Provide the [x, y] coordinate of the cell's center where the given text is located.  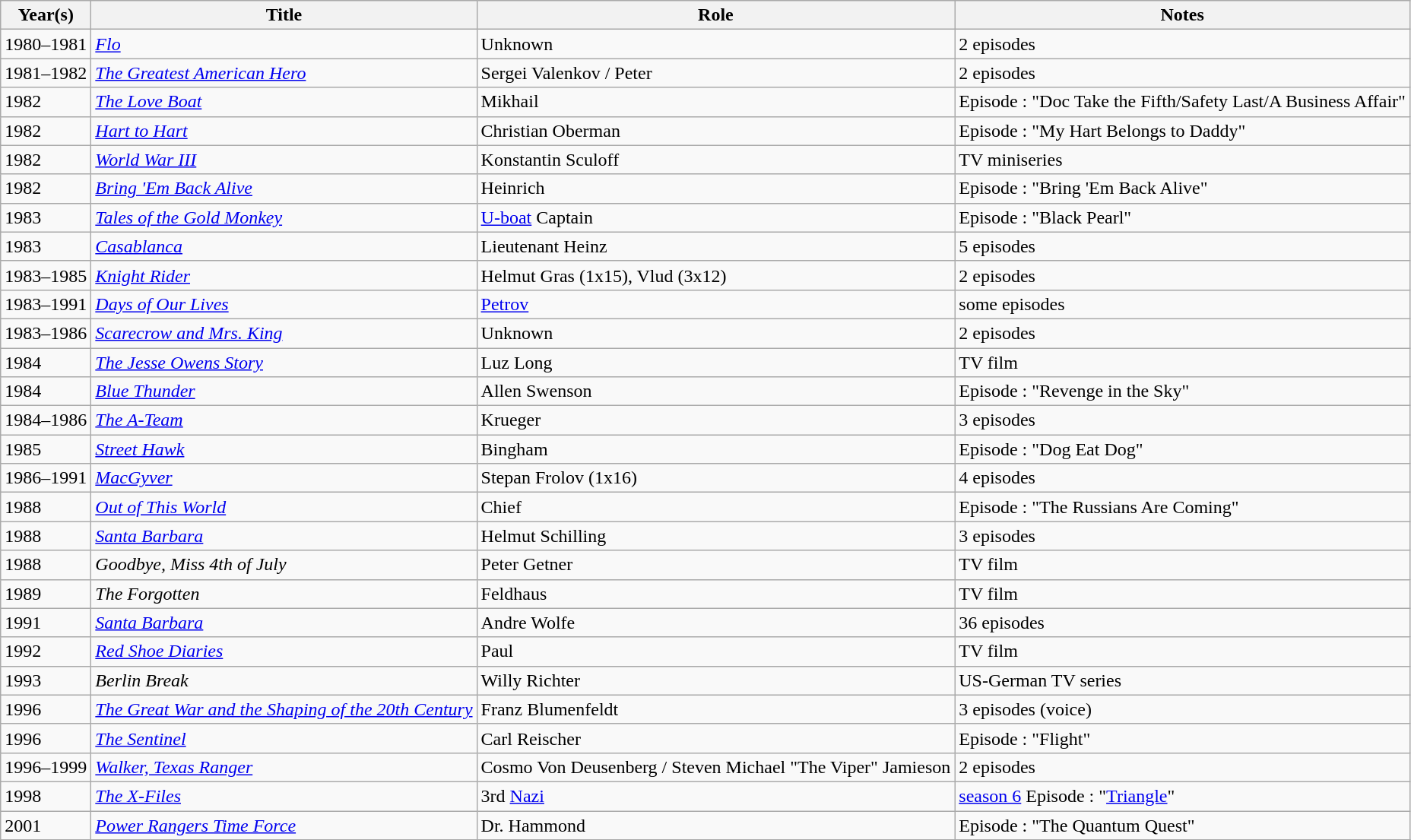
1986–1991 [46, 478]
Goodbye, Miss 4th of July [284, 565]
The Sentinel [284, 738]
Year(s) [46, 15]
Casablanca [284, 246]
Role [716, 15]
1981–1982 [46, 73]
Walker, Texas Ranger [284, 767]
Willy Richter [716, 680]
The Great War and the Shaping of the 20th Century [284, 709]
1992 [46, 651]
Petrov [716, 304]
Episode : "Doc Take the Fifth/Safety Last/A Business Affair" [1183, 102]
1996–1999 [46, 767]
Red Shoe Diaries [284, 651]
Carl Reischer [716, 738]
US-German TV series [1183, 680]
1980–1981 [46, 44]
Stepan Frolov (1x16) [716, 478]
Dr. Hammond [716, 825]
1985 [46, 449]
The Greatest American Hero [284, 73]
Chief [716, 507]
1983–1991 [46, 304]
Tales of the Gold Monkey [284, 217]
Power Rangers Time Force [284, 825]
Out of This World [284, 507]
1984–1986 [46, 420]
Konstantin Sculoff [716, 160]
The X-Files [284, 796]
Christian Oberman [716, 131]
Hart to Hart [284, 131]
Episode : "Revenge in the Sky" [1183, 391]
1989 [46, 594]
Episode : "Flight" [1183, 738]
Paul [716, 651]
Episode : "My Hart Belongs to Daddy" [1183, 131]
U-boat Captain [716, 217]
Title [284, 15]
Allen Swenson [716, 391]
Krueger [716, 420]
MacGyver [284, 478]
World War III [284, 160]
1983–1985 [46, 275]
The Jesse Owens Story [284, 363]
Feldhaus [716, 594]
Episode : "Bring 'Em Back Alive" [1183, 189]
1983–1986 [46, 333]
Peter Getner [716, 565]
Helmut Gras (1x15), Vlud (3x12) [716, 275]
1991 [46, 623]
Helmut Schilling [716, 536]
Notes [1183, 15]
The Forgotten [284, 594]
Blue Thunder [284, 391]
Cosmo Von Deusenberg / Steven Michael "The Viper" Jamieson [716, 767]
Berlin Break [284, 680]
36 episodes [1183, 623]
Sergei Valenkov / Peter [716, 73]
Episode : "Dog Eat Dog" [1183, 449]
TV miniseries [1183, 160]
Episode : "The Quantum Quest" [1183, 825]
Bingham [716, 449]
Episode : "The Russians Are Coming" [1183, 507]
Days of Our Lives [284, 304]
Heinrich [716, 189]
Episode : "Black Pearl" [1183, 217]
3 episodes (voice) [1183, 709]
Knight Rider [284, 275]
3rd Nazi [716, 796]
The A-Team [284, 420]
season 6 Episode : "Triangle" [1183, 796]
5 episodes [1183, 246]
4 episodes [1183, 478]
Bring 'Em Back Alive [284, 189]
The Love Boat [284, 102]
some episodes [1183, 304]
Flo [284, 44]
Franz Blumenfeldt [716, 709]
Street Hawk [284, 449]
1998 [46, 796]
Scarecrow and Mrs. King [284, 333]
Lieutenant Heinz [716, 246]
Luz Long [716, 363]
2001 [46, 825]
Andre Wolfe [716, 623]
Mikhail [716, 102]
1993 [46, 680]
